Pinpoint the cell where the given text exists, returning its (X, Y) midpoint coordinate. 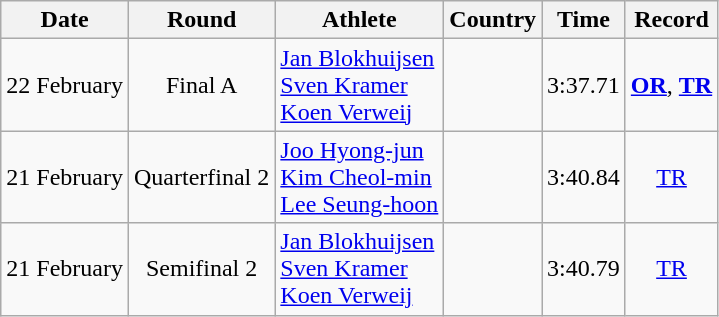
Record (671, 20)
Time (584, 20)
Date (65, 20)
Joo Hyong-junKim Cheol-minLee Seung-hoon (360, 177)
Quarterfinal 2 (201, 177)
Semifinal 2 (201, 269)
3:40.79 (584, 269)
OR, TR (671, 85)
3:37.71 (584, 85)
Round (201, 20)
Country (493, 20)
22 February (65, 85)
Final A (201, 85)
3:40.84 (584, 177)
Athlete (360, 20)
